Pinpoint the cell where the given text exists, returning its [x, y] midpoint coordinate. 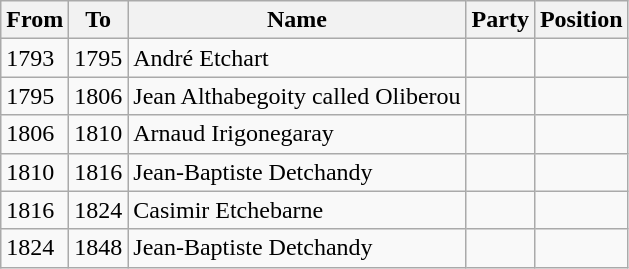
From [35, 20]
Position [581, 20]
Party [500, 20]
Name [297, 20]
Arnaud Irigonegaray [297, 134]
André Etchart [297, 58]
1793 [35, 58]
To [98, 20]
Jean Althabegoity called Oliberou [297, 96]
Casimir Etchebarne [297, 210]
1848 [98, 248]
